Scan for the cell matching the given text and deliver its [x, y] coordinate at center. 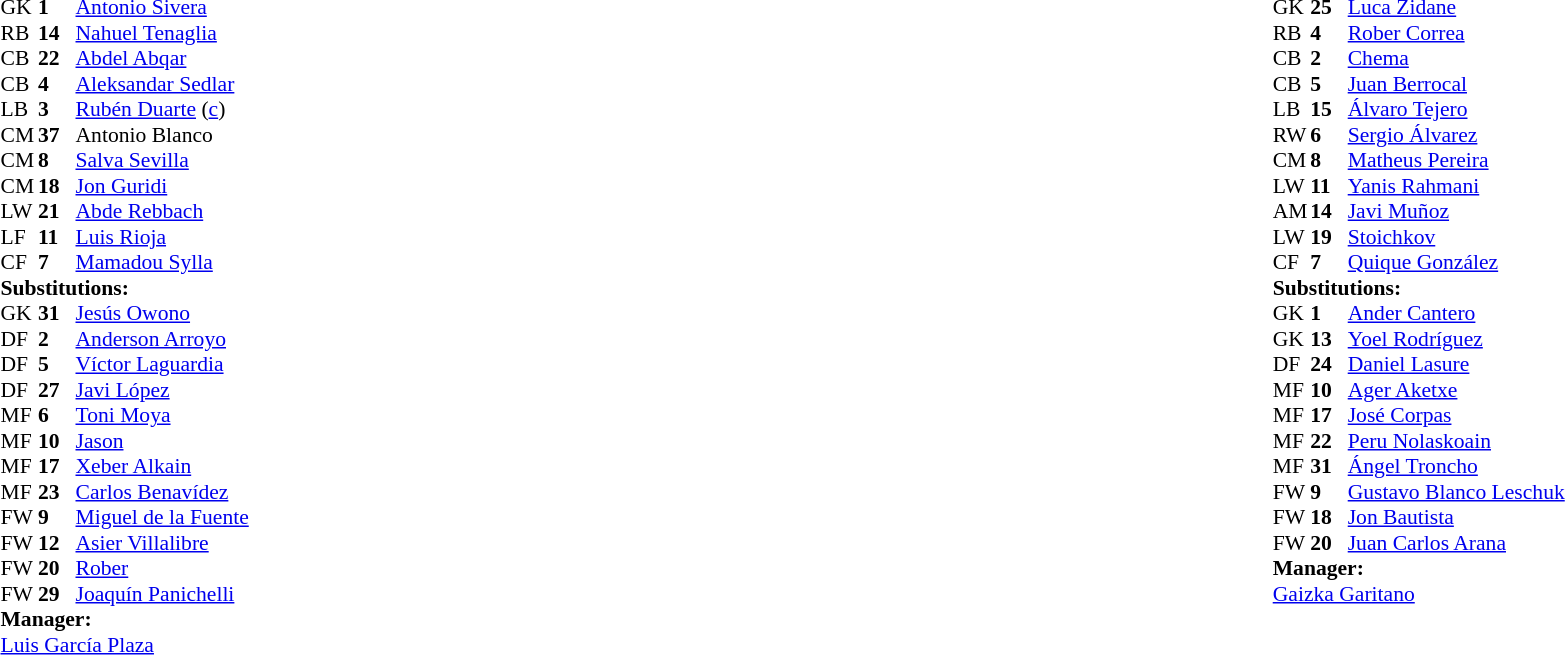
Javi Muñoz [1456, 211]
Joaquín Panichelli [162, 594]
27 [57, 390]
Salva Sevilla [162, 161]
Víctor Laguardia [162, 365]
Asier Villalibre [162, 543]
19 [1329, 237]
3 [57, 109]
23 [57, 492]
Gaizka Garitano [1419, 594]
12 [57, 543]
Quique González [1456, 263]
Nahuel Tenaglia [162, 33]
Gustavo Blanco Leschuk [1456, 492]
Ager Aketxe [1456, 390]
Yoel Rodríguez [1456, 339]
Xeber Alkain [162, 467]
RW [1292, 135]
Juan Carlos Arana [1456, 543]
Daniel Lasure [1456, 365]
Miguel de la Fuente [162, 517]
Jon Bautista [1456, 517]
Stoichkov [1456, 237]
Rober Correa [1456, 33]
Javi López [162, 390]
29 [57, 594]
Ander Cantero [1456, 313]
Abde Rebbach [162, 211]
Matheus Pereira [1456, 161]
Yanis Rahmani [1456, 186]
Abdel Abqar [162, 59]
Luis Rioja [162, 237]
13 [1329, 339]
Jesús Owono [162, 313]
AM [1292, 211]
Antonio Blanco [162, 135]
37 [57, 135]
Jason [162, 441]
Aleksandar Sedlar [162, 84]
Jon Guridi [162, 186]
24 [1329, 365]
21 [57, 211]
José Corpas [1456, 415]
Carlos Benavídez [162, 492]
Juan Berrocal [1456, 84]
Rubén Duarte (c) [162, 109]
Rober [162, 569]
Mamadou Sylla [162, 263]
1 [1329, 313]
Anderson Arroyo [162, 339]
Sergio Álvarez [1456, 135]
LF [19, 237]
15 [1329, 109]
Toni Moya [162, 415]
Peru Nolaskoain [1456, 441]
Chema [1456, 59]
Ángel Troncho [1456, 467]
Álvaro Tejero [1456, 109]
